Identify which cell holds the provided text, then report its [x, y] central coordinate. 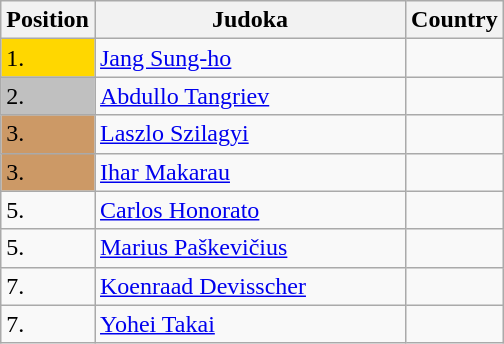
Abdullo Tangriev [250, 96]
Judoka [250, 20]
1. [48, 58]
Yohei Takai [250, 324]
Jang Sung-ho [250, 58]
Laszlo Szilagyi [250, 134]
Koenraad Devisscher [250, 286]
2. [48, 96]
Country [455, 20]
Carlos Honorato [250, 210]
Position [48, 20]
Marius Paškevičius [250, 248]
Ihar Makarau [250, 172]
